Output the (X, Y) coordinate of the center of the cell containing the given text.  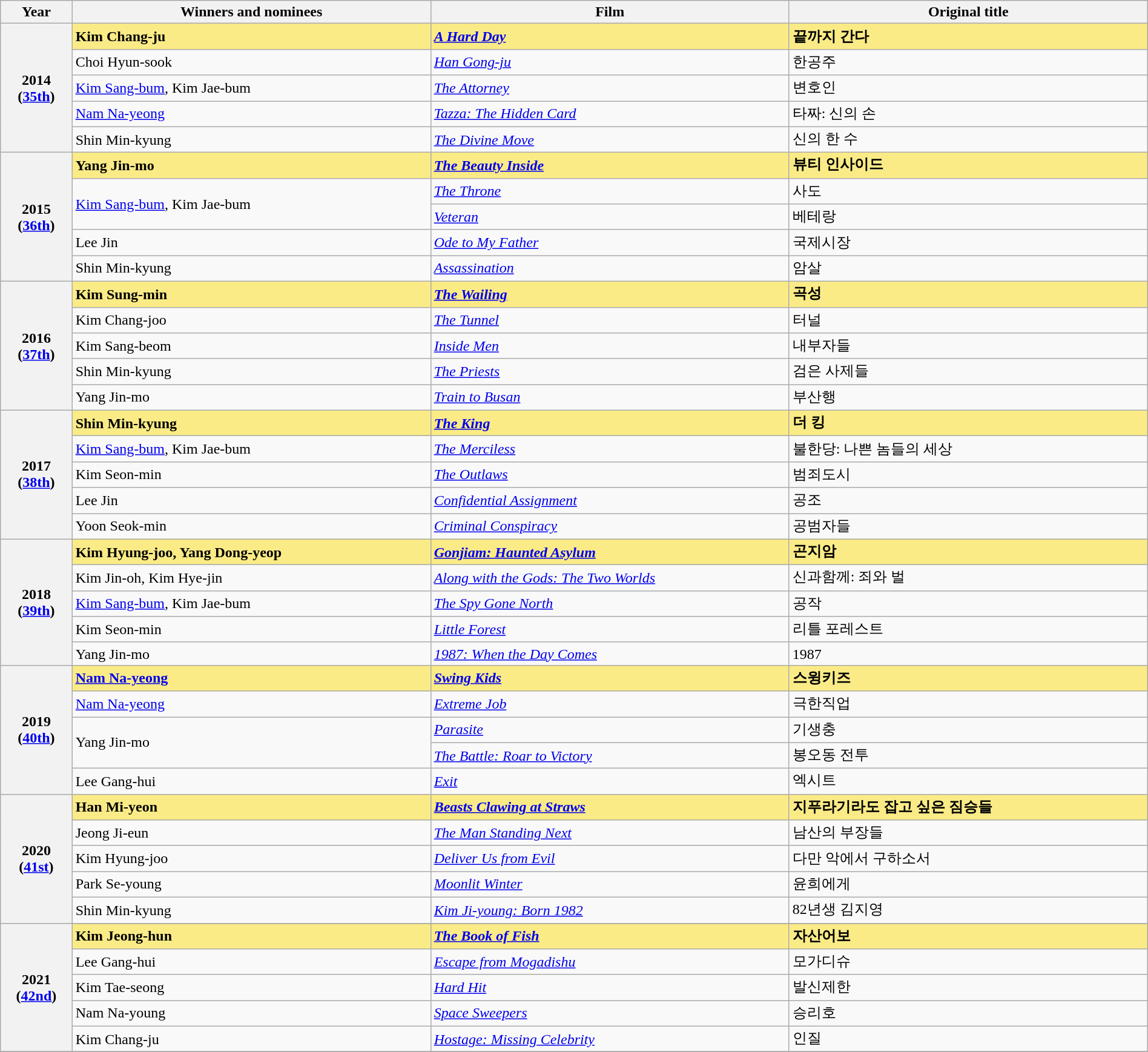
The Man Standing Next (610, 833)
Confidential Assignment (610, 500)
공조 (968, 500)
한공주 (968, 62)
암살 (968, 269)
Ode to My Father (610, 242)
2020 (41st) (36, 859)
끝까지 간다 (968, 36)
The King (610, 423)
Kim Hyung-joo, Yang Dong-yeop (251, 552)
Hostage: Missing Celebrity (610, 1039)
Beasts Clawing at Straws (610, 807)
2014(35th) (36, 88)
Year (36, 12)
The Wailing (610, 294)
The Throne (610, 191)
Little Forest (610, 630)
2016(37th) (36, 345)
Criminal Conspiracy (610, 527)
The Book of Fish (610, 936)
1987: When the Day Comes (610, 653)
2021 (42nd) (36, 987)
Winners and nominees (251, 12)
모가디슈 (968, 962)
윤희에게 (968, 884)
The Merciless (610, 449)
Han Mi-yeon (251, 807)
2019(40th) (36, 729)
Gonjiam: Haunted Asylum (610, 552)
지푸라기라도 잡고 싶은 짐승들 (968, 807)
The Outlaws (610, 475)
변호인 (968, 88)
2015(36th) (36, 217)
A Hard Day (610, 36)
Original title (968, 12)
뷰티 인사이드 (968, 166)
The Battle: Roar to Victory (610, 756)
기생충 (968, 730)
Space Sweepers (610, 1014)
1987 (968, 653)
곤지암 (968, 552)
Inside Men (610, 346)
Deliver Us from Evil (610, 859)
인질 (968, 1039)
국제시장 (968, 242)
신과함께: 죄와 벌 (968, 578)
Swing Kids (610, 678)
공작 (968, 603)
사도 (968, 191)
신의 한 수 (968, 139)
베테랑 (968, 217)
승리호 (968, 1014)
Tazza: The Hidden Card (610, 114)
Kim Chang-joo (251, 320)
스윙키즈 (968, 678)
범죄도시 (968, 475)
Nam Na-young (251, 1014)
공범자들 (968, 527)
부산행 (968, 397)
내부자들 (968, 346)
다만 악에서 구하소서 (968, 859)
발신제한 (968, 987)
Kim Ji-young: Born 1982 (610, 910)
Parasite (610, 730)
The Tunnel (610, 320)
Veteran (610, 217)
Choi Hyun-sook (251, 62)
Kim Jin-oh, Kim Hye-jin (251, 578)
Yoon Seok-min (251, 527)
Kim Sang-beom (251, 346)
터널 (968, 320)
자산어보 (968, 936)
Jeong Ji-eun (251, 833)
Kim Jeong-hun (251, 936)
The Beauty Inside (610, 166)
Kim Hyung-joo (251, 859)
2018(39th) (36, 602)
리틀 포레스트 (968, 630)
엑시트 (968, 781)
Kim Sung-min (251, 294)
Kim Tae-seong (251, 987)
Assassination (610, 269)
Moonlit Winter (610, 884)
The Priests (610, 372)
곡성 (968, 294)
Train to Busan (610, 397)
더 킹 (968, 423)
극한직업 (968, 704)
Park Se-young (251, 884)
Along with the Gods: The Two Worlds (610, 578)
2017(38th) (36, 475)
82년생 김지영 (968, 910)
The Spy Gone North (610, 603)
검은 사제들 (968, 372)
타짜: 신의 손 (968, 114)
Hard Hit (610, 987)
불한당: 나쁜 놈들의 세상 (968, 449)
Exit (610, 781)
Han Gong-ju (610, 62)
Film (610, 12)
The Divine Move (610, 139)
The Attorney (610, 88)
봉오동 전투 (968, 756)
남산의 부장들 (968, 833)
Extreme Job (610, 704)
Escape from Mogadishu (610, 962)
